Output the [X, Y] coordinate of the center of the cell containing the given text.  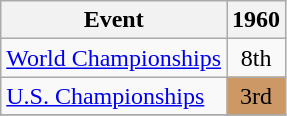
8th [256, 58]
World Championships [114, 58]
Event [114, 20]
3rd [256, 96]
U.S. Championships [114, 96]
1960 [256, 20]
